From the cell containing the given text, extract its center point as [x, y] coordinate. 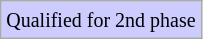
Qualified for 2nd phase [101, 20]
